Capture the cell that displays the provided text and extract its [X, Y] central coordinate. 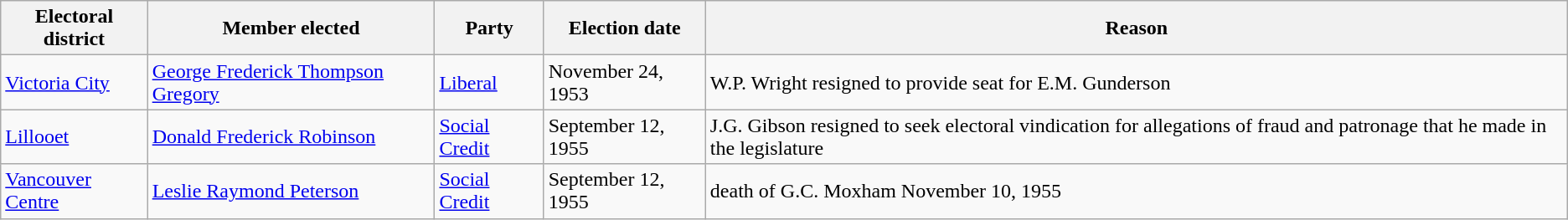
Donald Frederick Robinson [291, 137]
Leslie Raymond Peterson [291, 191]
death of G.C. Moxham November 10, 1955 [1136, 191]
Election date [625, 28]
Lillooet [74, 137]
George Frederick Thompson Gregory [291, 82]
Member elected [291, 28]
J.G. Gibson resigned to seek electoral vindication for allegations of fraud and patronage that he made in the legislature [1136, 137]
November 24, 1953 [625, 82]
W.P. Wright resigned to provide seat for E.M. Gunderson [1136, 82]
Party [489, 28]
Victoria City [74, 82]
Electoral district [74, 28]
Liberal [489, 82]
Vancouver Centre [74, 191]
Reason [1136, 28]
